Determine the (X, Y) coordinate at the center of the cell enclosing the given text.  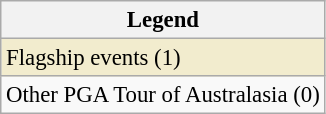
Legend (163, 20)
Other PGA Tour of Australasia (0) (163, 95)
Flagship events (1) (163, 58)
